For the text-containing cell, return its midpoint in (x, y) coordinate format. 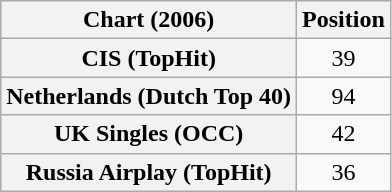
Chart (2006) (149, 20)
Netherlands (Dutch Top 40) (149, 96)
42 (344, 134)
94 (344, 96)
Russia Airplay (TopHit) (149, 172)
Position (344, 20)
UK Singles (OCC) (149, 134)
39 (344, 58)
36 (344, 172)
CIS (TopHit) (149, 58)
